Locate the cell with the specified text and output its (x, y) center coordinate. 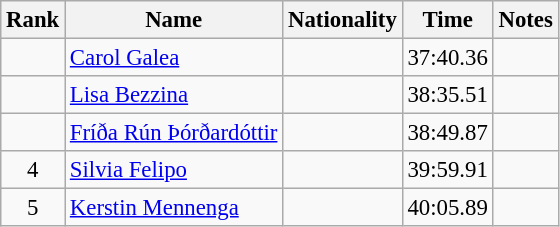
37:40.36 (448, 58)
4 (33, 170)
Fríða Rún Þórðardóttir (174, 133)
Carol Galea (174, 58)
38:35.51 (448, 95)
Lisa Bezzina (174, 95)
39:59.91 (448, 170)
Notes (526, 20)
Time (448, 20)
40:05.89 (448, 208)
Kerstin Mennenga (174, 208)
5 (33, 208)
Rank (33, 20)
Silvia Felipo (174, 170)
Name (174, 20)
Nationality (342, 20)
38:49.87 (448, 133)
